Find where the given text appears and provide that cell's center as [X, Y] coordinate. 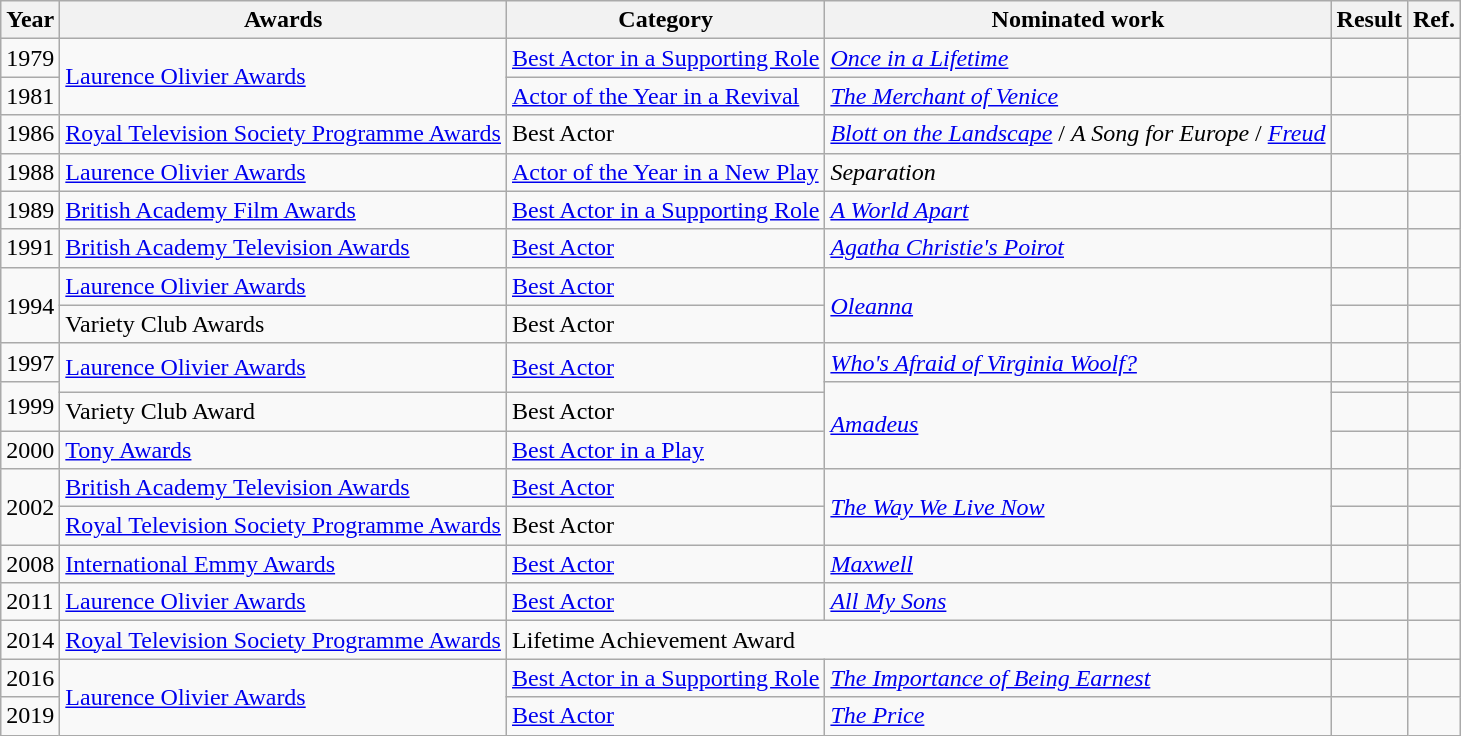
Nominated work [1078, 20]
2002 [30, 507]
2000 [30, 449]
The Importance of Being Earnest [1078, 678]
2019 [30, 716]
Variety Club Award [284, 411]
1991 [30, 248]
1997 [30, 362]
Category [665, 20]
Awards [284, 20]
Separation [1078, 172]
1988 [30, 172]
Result [1369, 20]
1981 [30, 96]
2011 [30, 602]
Who's Afraid of Virginia Woolf? [1078, 362]
Variety Club Awards [284, 324]
Once in a Lifetime [1078, 58]
Lifetime Achievement Award [918, 640]
1999 [30, 406]
Year [30, 20]
British Academy Film Awards [284, 210]
The Merchant of Venice [1078, 96]
A World Apart [1078, 210]
Amadeus [1078, 424]
International Emmy Awards [284, 564]
The Price [1078, 716]
Tony Awards [284, 449]
Agatha Christie's Poirot [1078, 248]
Blott on the Landscape / A Song for Europe / Freud [1078, 134]
Oleanna [1078, 305]
All My Sons [1078, 602]
Maxwell [1078, 564]
Best Actor in a Play [665, 449]
2008 [30, 564]
Actor of the Year in a New Play [665, 172]
Actor of the Year in a Revival [665, 96]
2014 [30, 640]
The Way We Live Now [1078, 507]
1994 [30, 305]
1986 [30, 134]
Ref. [1434, 20]
1979 [30, 58]
2016 [30, 678]
1989 [30, 210]
